Capture the cell that displays the provided text and extract its [x, y] central coordinate. 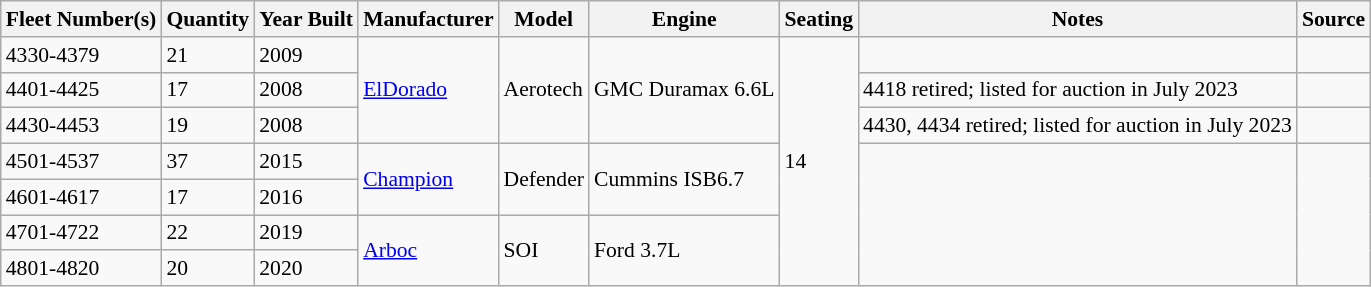
14 [819, 162]
4401-4425 [82, 90]
4501-4537 [82, 162]
4330-4379 [82, 55]
GMC Duramax 6.6L [684, 90]
ElDorado [428, 90]
Arboc [428, 250]
Year Built [306, 19]
4601-4617 [82, 197]
4430, 4434 retired; listed for auction in July 2023 [1078, 126]
Ford 3.7L [684, 250]
4701-4722 [82, 233]
2015 [306, 162]
4801-4820 [82, 269]
20 [208, 269]
2009 [306, 55]
Aerotech [544, 90]
4418 retired; listed for auction in July 2023 [1078, 90]
Source [1334, 19]
37 [208, 162]
2019 [306, 233]
Defender [544, 180]
Model [544, 19]
Quantity [208, 19]
2016 [306, 197]
Fleet Number(s) [82, 19]
Seating [819, 19]
19 [208, 126]
22 [208, 233]
2020 [306, 269]
Manufacturer [428, 19]
4430-4453 [82, 126]
21 [208, 55]
Champion [428, 180]
Notes [1078, 19]
SOI [544, 250]
Engine [684, 19]
Cummins ISB6.7 [684, 180]
